Determine the [x, y] coordinate at the center of the cell enclosing the given text.  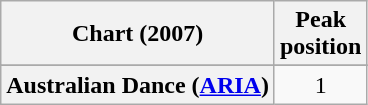
Chart (2007) [138, 34]
Australian Dance (ARIA) [138, 85]
Peakposition [320, 34]
1 [320, 85]
